Detect which cell encompasses the target text, then output its [x, y] center coordinate. 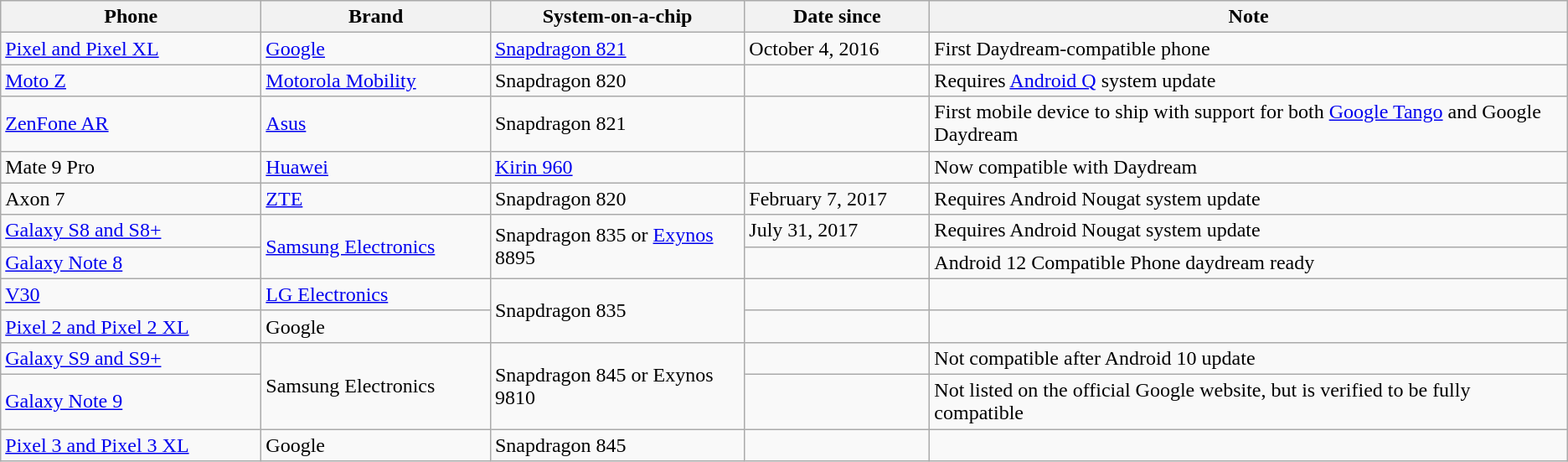
Kirin 960 [616, 167]
Date since [838, 17]
Pixel 2 and Pixel 2 XL [131, 326]
Phone [131, 17]
LG Electronics [376, 294]
System-on-a-chip [616, 17]
Snapdragon 835 or Exynos 8895 [616, 247]
Axon 7 [131, 199]
Mate 9 Pro [131, 167]
October 4, 2016 [838, 49]
Snapdragon 835 [616, 310]
February 7, 2017 [838, 199]
Snapdragon 845 [616, 445]
Snapdragon 845 or Exynos 9810 [616, 386]
Motorola Mobility [376, 80]
Android 12 Compatible Phone daydream ready [1248, 262]
Note [1248, 17]
V30 [131, 294]
Pixel and Pixel XL [131, 49]
ZenFone AR [131, 124]
July 31, 2017 [838, 231]
Galaxy S8 and S8+ [131, 231]
Huawei [376, 167]
Galaxy Note 9 [131, 401]
Brand [376, 17]
Asus [376, 124]
Galaxy Note 8 [131, 262]
First Daydream-compatible phone [1248, 49]
Not compatible after Android 10 update [1248, 358]
Pixel 3 and Pixel 3 XL [131, 445]
Now compatible with Daydream [1248, 167]
ZTE [376, 199]
Requires Android Q system update [1248, 80]
First mobile device to ship with support for both Google Tango and Google Daydream [1248, 124]
Galaxy S9 and S9+ [131, 358]
Not listed on the official Google website, but is verified to be fully compatible [1248, 401]
Moto Z [131, 80]
